From the cell containing the given text, extract its center point as [x, y] coordinate. 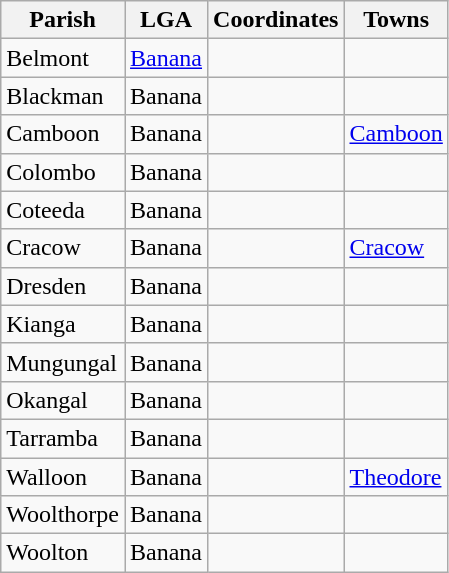
Parish [63, 20]
Walloon [63, 477]
Belmont [63, 58]
LGA [166, 20]
Theodore [396, 477]
Towns [396, 20]
Mungungal [63, 362]
Coordinates [276, 20]
Woolthorpe [63, 515]
Kianga [63, 324]
Woolton [63, 553]
Colombo [63, 172]
Dresden [63, 286]
Tarramba [63, 438]
Okangal [63, 400]
Coteeda [63, 210]
Blackman [63, 96]
